Return (X, Y) of the center of cell containing provided text 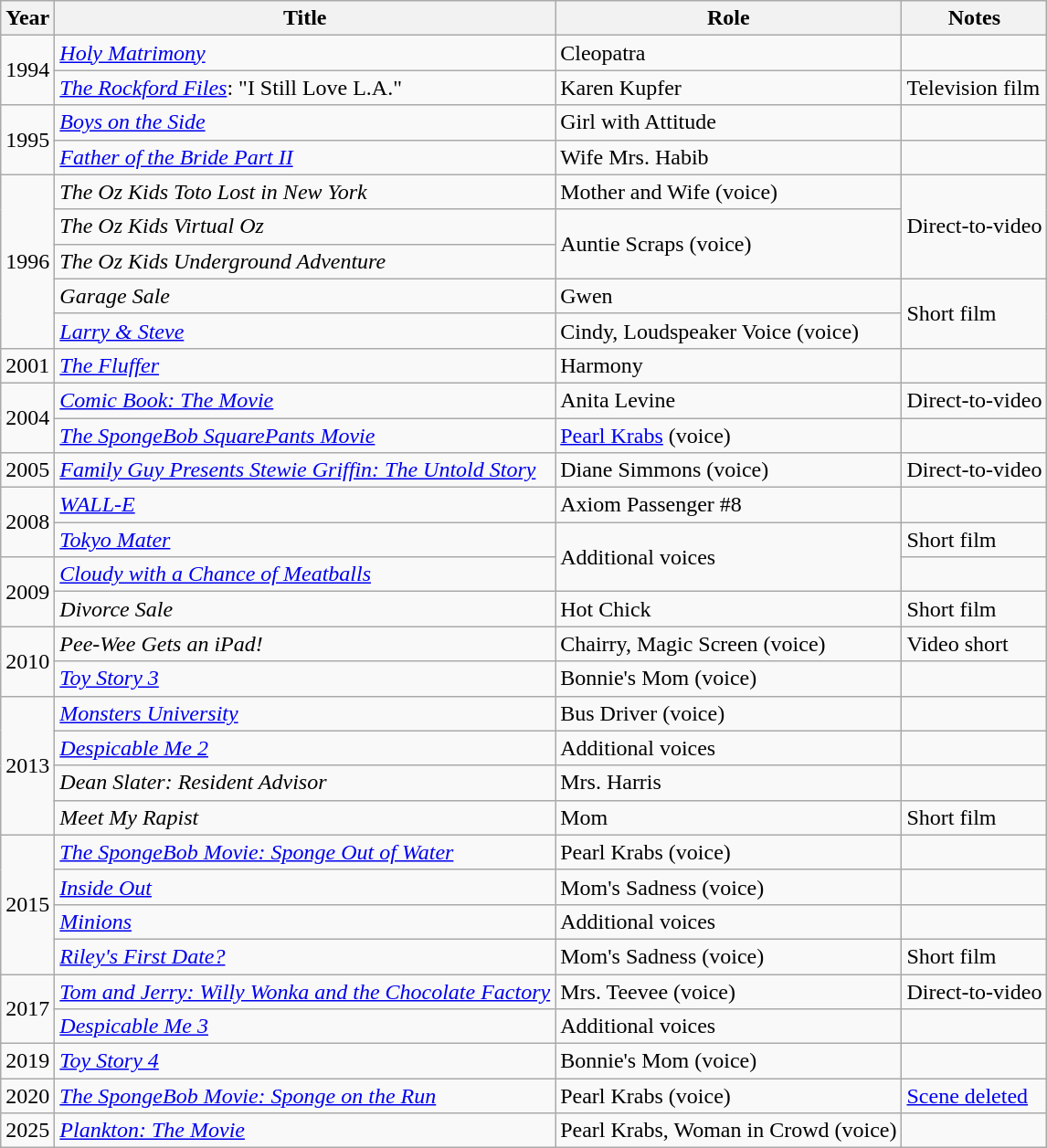
1995 (27, 140)
Cloudy with a Chance of Meatballs (305, 574)
Father of the Bride Part II (305, 157)
Garage Sale (305, 296)
2009 (27, 592)
2005 (27, 470)
Tokyo Mater (305, 540)
Role (729, 18)
The Rockford Files: "I Still Love L.A." (305, 88)
Plankton: The Movie (305, 1131)
Despicable Me 2 (305, 748)
The Oz Kids Underground Adventure (305, 261)
Girl with Attitude (729, 122)
Video short (974, 644)
The SpongeBob Movie: Sponge Out of Water (305, 852)
Monsters University (305, 713)
Inside Out (305, 887)
Comic Book: The Movie (305, 400)
Family Guy Presents Stewie Griffin: The Untold Story (305, 470)
Toy Story 4 (305, 1061)
Auntie Scraps (voice) (729, 244)
Meet My Rapist (305, 817)
Karen Kupfer (729, 88)
The SpongeBob Movie: Sponge on the Run (305, 1096)
2017 (27, 1008)
2025 (27, 1131)
Holy Matrimony (305, 53)
Wife Mrs. Habib (729, 157)
The SpongeBob SquarePants Movie (305, 436)
Mom (729, 817)
Cleopatra (729, 53)
Larry & Steve (305, 331)
2019 (27, 1061)
Diane Simmons (voice) (729, 470)
Pearl Krabs, Woman in Crowd (voice) (729, 1131)
The Oz Kids Virtual Oz (305, 226)
Anita Levine (729, 400)
Harmony (729, 365)
2001 (27, 365)
1994 (27, 70)
Dean Slater: Resident Advisor (305, 783)
Mrs. Harris (729, 783)
Mother and Wife (voice) (729, 192)
Mrs. Teevee (voice) (729, 991)
2015 (27, 904)
1996 (27, 261)
Year (27, 18)
Bus Driver (voice) (729, 713)
Scene deleted (974, 1096)
Divorce Sale (305, 609)
2013 (27, 765)
Axiom Passenger #8 (729, 505)
2010 (27, 661)
Riley's First Date? (305, 956)
2020 (27, 1096)
Boys on the Side (305, 122)
Title (305, 18)
Despicable Me 3 (305, 1027)
2004 (27, 417)
Hot Chick (729, 609)
The Oz Kids Toto Lost in New York (305, 192)
Gwen (729, 296)
Pee-Wee Gets an iPad! (305, 644)
The Fluffer (305, 365)
Toy Story 3 (305, 679)
Cindy, Loudspeaker Voice (voice) (729, 331)
2008 (27, 522)
Chairry, Magic Screen (voice) (729, 644)
Tom and Jerry: Willy Wonka and the Chocolate Factory (305, 991)
Notes (974, 18)
Television film (974, 88)
Minions (305, 922)
WALL-E (305, 505)
